Detect which cell encompasses the target text, then output its [x, y] center coordinate. 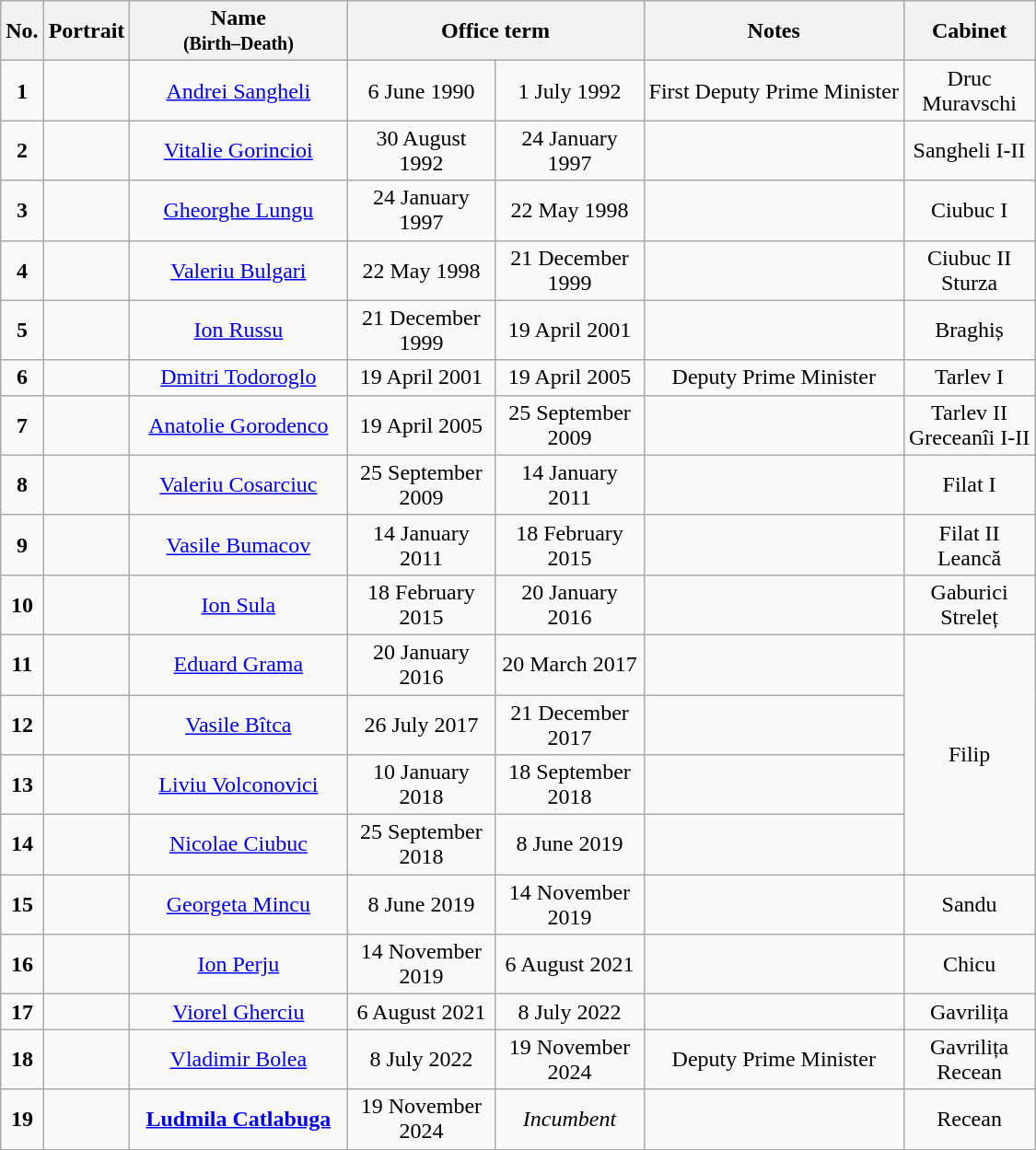
19 [22, 1120]
Dmitri Todoroglo [239, 378]
6 [22, 378]
26 July 2017 [422, 724]
11 [22, 665]
6 June 1990 [422, 90]
Valeriu Bulgari [239, 271]
Ion Perju [239, 965]
Chicu [969, 965]
20 March 2017 [569, 665]
14 [22, 845]
18 [22, 1059]
Sandu [969, 904]
Vladimir Bolea [239, 1059]
First Deputy Prime Minister [774, 90]
Tarlev IIGreceanîi I-II [969, 425]
Valeriu Cosarciuc [239, 484]
Portrait [87, 31]
3 [22, 210]
Gavrilița [969, 1012]
Braghiș [969, 330]
Ludmila Catlabuga [239, 1120]
Cabinet [969, 31]
Filat I [969, 484]
Recean [969, 1120]
Ciubuc I [969, 210]
Gheorghe Lungu [239, 210]
Ion Sula [239, 604]
4 [22, 271]
1 July 1992 [569, 90]
10 January 2018 [422, 784]
Georgeta Mincu [239, 904]
17 [22, 1012]
Andrei Sangheli [239, 90]
Eduard Grama [239, 665]
Filat IILeancă [969, 545]
16 [22, 965]
10 [22, 604]
Nicolae Ciubuc [239, 845]
GaburiciStreleț [969, 604]
8 [22, 484]
21 December 2017 [569, 724]
Anatolie Gorodenco [239, 425]
30 August 1992 [422, 151]
Office term [495, 31]
5 [22, 330]
Notes [774, 31]
7 [22, 425]
9 [22, 545]
Ion Russu [239, 330]
Incumbent [569, 1120]
Vasile Bumacov [239, 545]
Sangheli I-II [969, 151]
13 [22, 784]
Liviu Volconovici [239, 784]
15 [22, 904]
DrucMuravschi [969, 90]
No. [22, 31]
1 [22, 90]
18 September 2018 [569, 784]
12 [22, 724]
Name(Birth–Death) [239, 31]
Viorel Gherciu [239, 1012]
2 [22, 151]
25 September 2018 [422, 845]
Ciubuc IISturza [969, 271]
GavrilițaRecean [969, 1059]
Tarlev I [969, 378]
Vasile Bîtca [239, 724]
Filip [969, 754]
Vitalie Gorincioi [239, 151]
